Identify which cell holds the provided text, then report its (x, y) central coordinate. 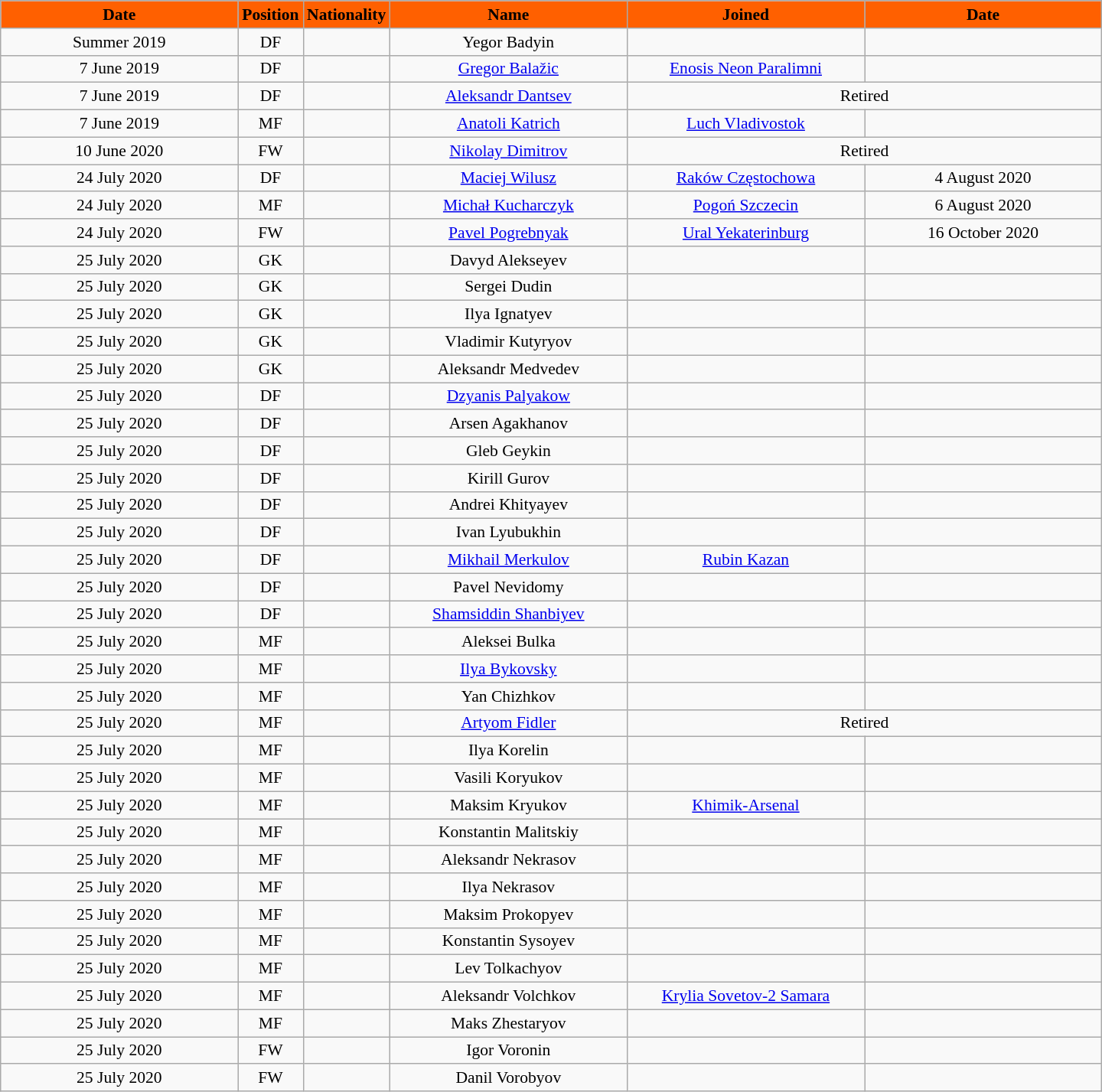
Dzyanis Palyakow (508, 396)
16 October 2020 (983, 233)
Konstantin Malitskiy (508, 833)
Ilya Bykovsky (508, 669)
Ilya Ignatyev (508, 315)
Name (508, 15)
Yan Chizhkov (508, 696)
Vasili Koryukov (508, 778)
Raków Częstochowa (745, 178)
Konstantin Sysoyev (508, 941)
Summer 2019 (119, 42)
Aleksandr Nekrasov (508, 860)
Yegor Badyin (508, 42)
Maksim Kryukov (508, 805)
Igor Voronin (508, 1051)
Danil Vorobyov (508, 1078)
Arsen Agakhanov (508, 424)
Gleb Geykin (508, 451)
4 August 2020 (983, 178)
Mikhail Merkulov (508, 560)
Michał Kucharczyk (508, 206)
Nationality (346, 15)
Aleksei Bulka (508, 642)
Vladimir Kutyryov (508, 342)
Ilya Nekrasov (508, 887)
Joined (745, 15)
Sergei Dudin (508, 287)
Position (271, 15)
Aleksandr Medvedev (508, 369)
Lev Tolkachyov (508, 969)
Aleksandr Volchkov (508, 996)
Enosis Neon Paralimni (745, 69)
10 June 2020 (119, 151)
Maks Zhestaryov (508, 1023)
Nikolay Dimitrov (508, 151)
Gregor Balažic (508, 69)
Ilya Korelin (508, 751)
Krylia Sovetov-2 Samara (745, 996)
Luch Vladivostok (745, 124)
Pavel Pogrebnyak (508, 233)
Artyom Fidler (508, 723)
Maciej Wilusz (508, 178)
Anatoli Katrich (508, 124)
Ural Yekaterinburg (745, 233)
Maksim Prokopyev (508, 914)
Ivan Lyubukhin (508, 533)
Pavel Nevidomy (508, 587)
6 August 2020 (983, 206)
Davyd Alekseyev (508, 260)
Aleksandr Dantsev (508, 96)
Kirill Gurov (508, 478)
Khimik-Arsenal (745, 805)
Shamsiddin Shanbiyev (508, 614)
Pogoń Szczecin (745, 206)
Andrei Khityayev (508, 505)
Rubin Kazan (745, 560)
